Scan for the cell matching the given text and deliver its (X, Y) coordinate at center. 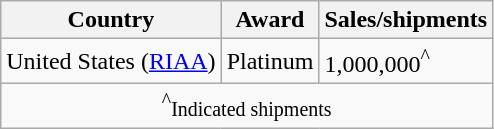
Platinum (270, 62)
^Indicated shipments (247, 106)
Award (270, 20)
Sales/shipments (406, 20)
1,000,000^ (406, 62)
United States (RIAA) (111, 62)
Country (111, 20)
